Provide the (x, y) coordinate of the cell's center where the given text is located.  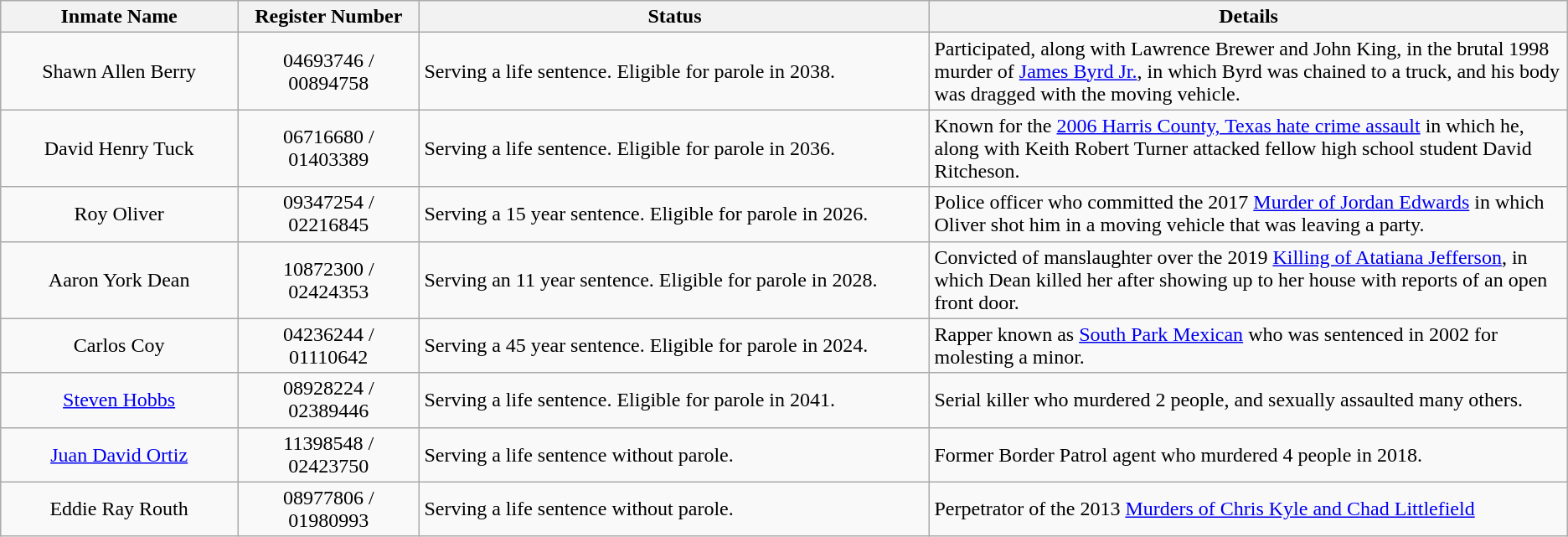
Serving a 45 year sentence. Eligible for parole in 2024. (675, 345)
Steven Hobbs (119, 400)
Serving a life sentence. Eligible for parole in 2036. (675, 148)
Shawn Allen Berry (119, 71)
Perpetrator of the 2013 Murders of Chris Kyle and Chad Littlefield (1248, 509)
Register Number (328, 17)
Police officer who committed the 2017 Murder of Jordan Edwards in which Oliver shot him in a moving vehicle that was leaving a party. (1248, 214)
08977806 / 01980993 (328, 509)
Serving a life sentence. Eligible for parole in 2038. (675, 71)
Details (1248, 17)
11398548 / 02423750 (328, 454)
Roy Oliver (119, 214)
Serving an 11 year sentence. Eligible for parole in 2028. (675, 280)
Juan David Ortiz (119, 454)
04693746 / 00894758 (328, 71)
Serial killer who murdered 2 people, and sexually assaulted many others. (1248, 400)
08928224 / 02389446 (328, 400)
David Henry Tuck (119, 148)
06716680 / 01403389 (328, 148)
Inmate Name (119, 17)
Aaron York Dean (119, 280)
Eddie Ray Routh (119, 509)
Rapper known as South Park Mexican who was sentenced in 2002 for molesting a minor. (1248, 345)
09347254 / 02216845 (328, 214)
04236244 / 01110642 (328, 345)
Serving a life sentence. Eligible for parole in 2041. (675, 400)
Serving a 15 year sentence. Eligible for parole in 2026. (675, 214)
Former Border Patrol agent who murdered 4 people in 2018. (1248, 454)
10872300 / 02424353 (328, 280)
Carlos Coy (119, 345)
Status (675, 17)
